Detect which cell encompasses the target text, then output its [x, y] center coordinate. 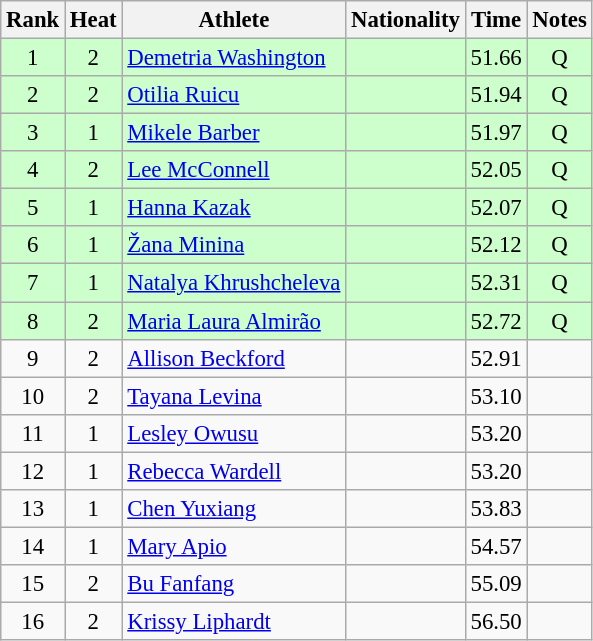
Lesley Owusu [234, 433]
52.12 [496, 245]
54.57 [496, 546]
6 [33, 245]
51.97 [496, 133]
Tayana Levina [234, 396]
Žana Minina [234, 245]
Notes [560, 20]
Maria Laura Almirão [234, 321]
Otilia Ruicu [234, 95]
4 [33, 170]
Hanna Kazak [234, 208]
55.09 [496, 584]
11 [33, 433]
Allison Beckford [234, 358]
7 [33, 283]
12 [33, 471]
51.66 [496, 58]
Lee McConnell [234, 170]
5 [33, 208]
Heat [94, 20]
15 [33, 584]
Chen Yuxiang [234, 509]
Mikele Barber [234, 133]
52.72 [496, 321]
Rank [33, 20]
Athlete [234, 20]
Krissy Liphardt [234, 621]
9 [33, 358]
Natalya Khrushcheleva [234, 283]
8 [33, 321]
51.94 [496, 95]
52.91 [496, 358]
Mary Apio [234, 546]
Bu Fanfang [234, 584]
Time [496, 20]
10 [33, 396]
52.05 [496, 170]
Demetria Washington [234, 58]
Rebecca Wardell [234, 471]
53.83 [496, 509]
14 [33, 546]
13 [33, 509]
56.50 [496, 621]
3 [33, 133]
53.10 [496, 396]
16 [33, 621]
52.31 [496, 283]
Nationality [406, 20]
52.07 [496, 208]
